Find where the given text appears and provide that cell's center as [X, Y] coordinate. 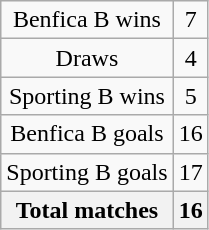
17 [190, 172]
7 [190, 20]
Benfica B wins [87, 20]
Benfica B goals [87, 134]
Draws [87, 58]
Sporting B wins [87, 96]
4 [190, 58]
Total matches [87, 210]
Sporting B goals [87, 172]
5 [190, 96]
